Pinpoint the cell where the given text exists, returning its (X, Y) midpoint coordinate. 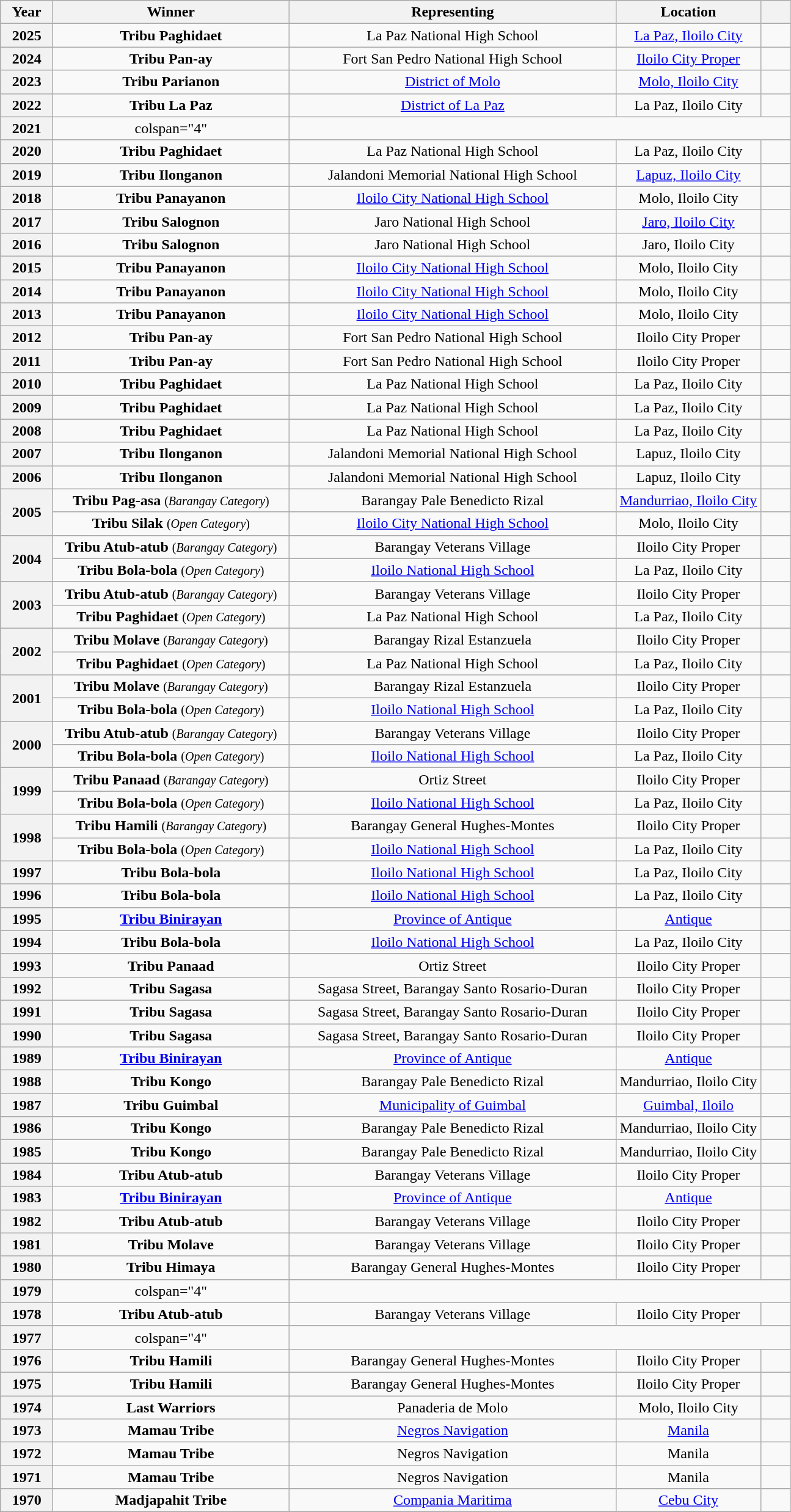
2017 (27, 221)
Year (27, 12)
2014 (27, 291)
1981 (27, 1244)
Guimbal, Iloilo (688, 1105)
2012 (27, 338)
Tribu Molave (171, 1244)
1975 (27, 1384)
Madjapahit Tribe (171, 1500)
1995 (27, 919)
2009 (27, 407)
2019 (27, 175)
Last Warriors (171, 1407)
1984 (27, 1175)
1976 (27, 1360)
1996 (27, 896)
Representing (453, 12)
2023 (27, 82)
2001 (27, 698)
2010 (27, 384)
1990 (27, 1035)
2021 (27, 128)
Tribu Pag-asa (Barangay Category) (171, 500)
1988 (27, 1082)
1999 (27, 791)
1985 (27, 1152)
District of La Paz (453, 105)
Winner (171, 12)
1971 (27, 1477)
1989 (27, 1059)
2007 (27, 454)
1970 (27, 1500)
2011 (27, 361)
2004 (27, 558)
1982 (27, 1221)
Tribu Panaad (171, 965)
1994 (27, 942)
1974 (27, 1407)
Tribu Panaad (Barangay Category) (171, 780)
1998 (27, 838)
District of Molo (453, 82)
2016 (27, 244)
Panaderia de Molo (453, 1407)
Location (688, 12)
1991 (27, 1012)
1986 (27, 1128)
2013 (27, 315)
1973 (27, 1431)
Municipality of Guimbal (453, 1105)
1977 (27, 1337)
1992 (27, 988)
2018 (27, 198)
2008 (27, 431)
Cebu City (688, 1500)
2000 (27, 745)
Tribu La Paz (171, 105)
1980 (27, 1268)
Tribu Guimbal (171, 1105)
2020 (27, 152)
Compania Maritima (453, 1500)
1987 (27, 1105)
Tribu Silak (Open Category) (171, 524)
1983 (27, 1198)
1978 (27, 1314)
2006 (27, 477)
2005 (27, 512)
1993 (27, 965)
1972 (27, 1454)
2024 (27, 59)
Tribu Hamili (Barangay Category) (171, 826)
1979 (27, 1291)
2015 (27, 268)
1997 (27, 872)
Tribu Parianon (171, 82)
Tribu Himaya (171, 1268)
2022 (27, 105)
2003 (27, 605)
2025 (27, 35)
2002 (27, 651)
